Extract the [X, Y] coordinate from the center of the cell holding the provided text.  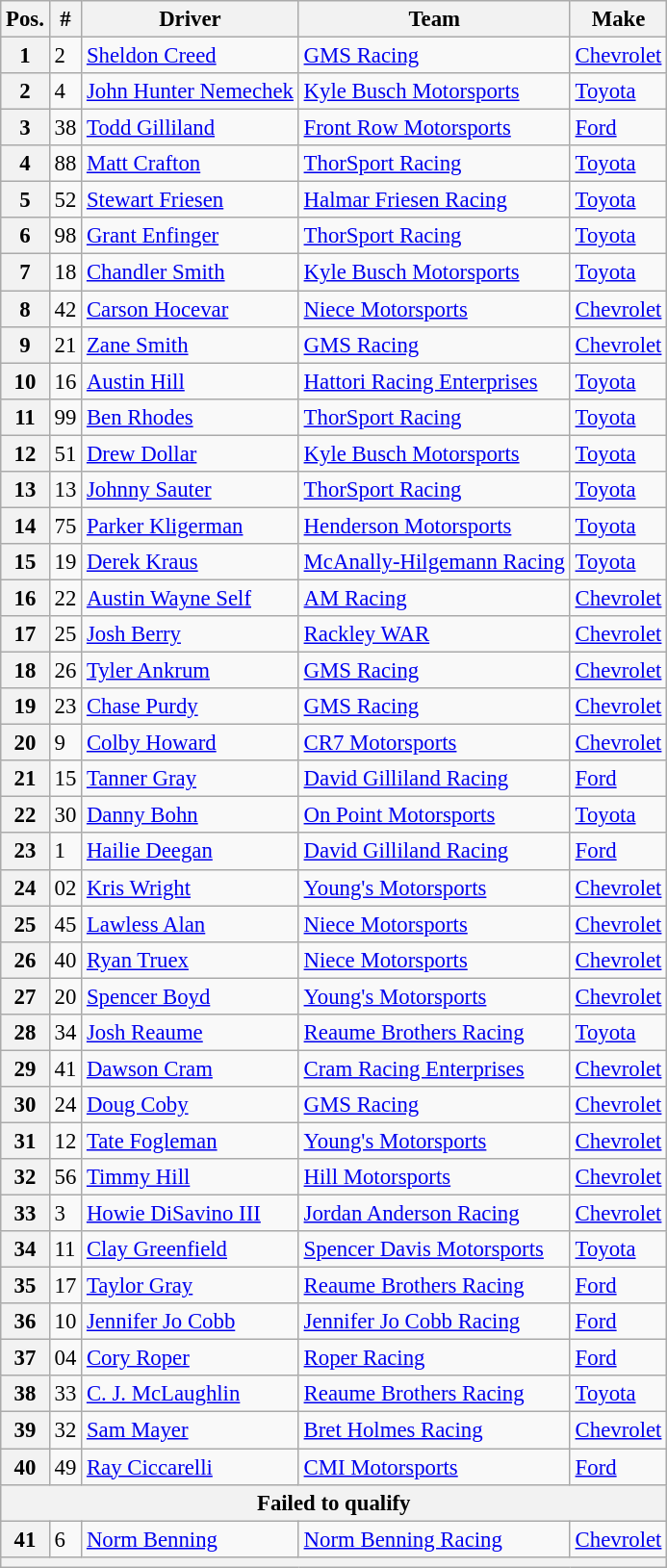
Make [618, 19]
Failed to qualify [334, 1503]
Todd Gilliland [191, 128]
Rackley WAR [434, 634]
Tate Fogleman [191, 1141]
Front Row Motorsports [434, 128]
On Point Motorsports [434, 815]
Clay Greenfield [191, 1249]
Sam Mayer [191, 1430]
CMI Motorsports [434, 1467]
Doug Coby [191, 1105]
Sheldon Creed [191, 56]
Josh Berry [191, 634]
Taylor Gray [191, 1286]
Jennifer Jo Cobb [191, 1322]
75 [65, 526]
99 [65, 417]
Team [434, 19]
Hailie Deegan [191, 852]
Zane Smith [191, 345]
Timmy Hill [191, 1177]
C. J. McLaughlin [191, 1395]
02 [65, 887]
88 [65, 164]
Austin Wayne Self [191, 598]
Hattori Racing Enterprises [434, 381]
Drew Dollar [191, 453]
49 [65, 1467]
Tanner Gray [191, 779]
28 [25, 1033]
Parker Kligerman [191, 526]
Austin Hill [191, 381]
04 [65, 1358]
Stewart Friesen [191, 200]
42 [65, 309]
Johnny Sauter [191, 490]
Bret Holmes Racing [434, 1430]
Ben Rhodes [191, 417]
Chandler Smith [191, 272]
Cory Roper [191, 1358]
Spencer Davis Motorsports [434, 1249]
John Hunter Nemechek [191, 91]
31 [25, 1141]
56 [65, 1177]
Matt Crafton [191, 164]
Carson Hocevar [191, 309]
Spencer Boyd [191, 996]
51 [65, 453]
Josh Reaume [191, 1033]
Lawless Alan [191, 924]
52 [65, 200]
5 [25, 200]
98 [65, 236]
# [65, 19]
Grant Enfinger [191, 236]
8 [25, 309]
7 [25, 272]
Howie DiSavino III [191, 1214]
Driver [191, 19]
McAnally-Hilgemann Racing [434, 562]
Cram Racing Enterprises [434, 1068]
45 [65, 924]
CR7 Motorsports [434, 743]
36 [25, 1322]
Henderson Motorsports [434, 526]
Danny Bohn [191, 815]
Colby Howard [191, 743]
Pos. [25, 19]
35 [25, 1286]
27 [25, 996]
39 [25, 1430]
Jennifer Jo Cobb Racing [434, 1322]
AM Racing [434, 598]
Chase Purdy [191, 707]
Dawson Cram [191, 1068]
Norm Benning Racing [434, 1539]
Hill Motorsports [434, 1177]
Ryan Truex [191, 960]
Tyler Ankrum [191, 671]
Roper Racing [434, 1358]
Norm Benning [191, 1539]
Jordan Anderson Racing [434, 1214]
Kris Wright [191, 887]
Halmar Friesen Racing [434, 200]
37 [25, 1358]
29 [25, 1068]
Ray Ciccarelli [191, 1467]
14 [25, 526]
Derek Kraus [191, 562]
